Return the (x, y) coordinate for the center point of the cell that contains the specified text.  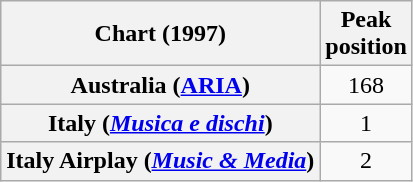
168 (366, 85)
Italy (Musica e dischi) (160, 123)
2 (366, 161)
Peakposition (366, 34)
1 (366, 123)
Chart (1997) (160, 34)
Australia (ARIA) (160, 85)
Italy Airplay (Music & Media) (160, 161)
